Return the [X, Y] coordinate for the center point of the cell that contains the specified text.  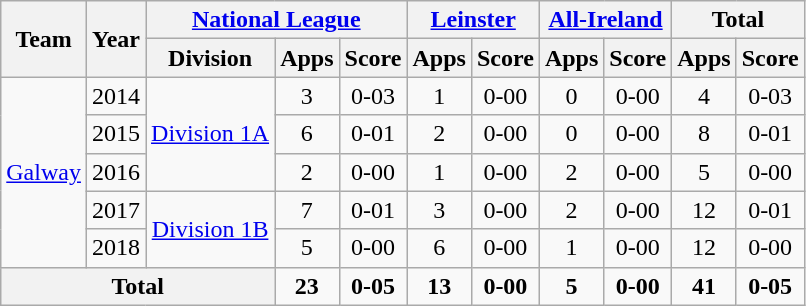
Leinster [473, 20]
2014 [116, 96]
4 [704, 96]
Team [44, 39]
2017 [116, 210]
2018 [116, 248]
Division 1A [210, 134]
8 [704, 134]
23 [307, 286]
Division [210, 58]
2016 [116, 172]
Year [116, 39]
13 [439, 286]
Galway [44, 172]
Division 1B [210, 229]
2015 [116, 134]
National League [276, 20]
41 [704, 286]
All-Ireland [605, 20]
7 [307, 210]
